Capture the cell that displays the provided text and extract its (x, y) central coordinate. 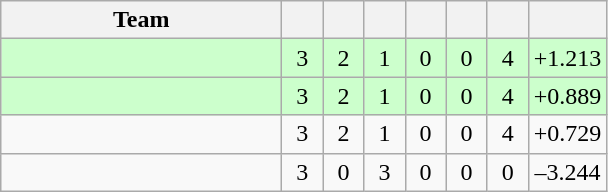
+0.729 (568, 134)
+0.889 (568, 96)
Team (142, 20)
+1.213 (568, 58)
–3.244 (568, 172)
